Output the (X, Y) coordinate of the center of the cell containing the given text.  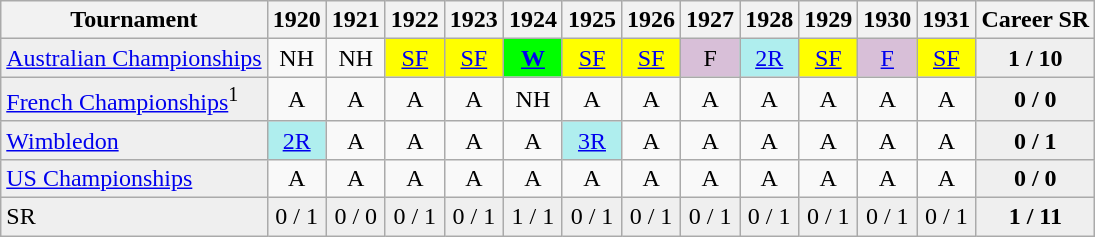
1930 (888, 20)
1925 (592, 20)
1923 (474, 20)
Australian Championships (134, 58)
French Championships1 (134, 100)
1 / 10 (1036, 58)
Tournament (134, 20)
1927 (710, 20)
3R (592, 140)
Career SR (1036, 20)
W (532, 58)
US Championships (134, 178)
Wimbledon (134, 140)
1 / 1 (532, 217)
1924 (532, 20)
1928 (770, 20)
1929 (828, 20)
1931 (946, 20)
1922 (414, 20)
1920 (296, 20)
1921 (356, 20)
SR (134, 217)
1926 (652, 20)
1 / 11 (1036, 217)
